Identify which cell holds the provided text, then report its (x, y) central coordinate. 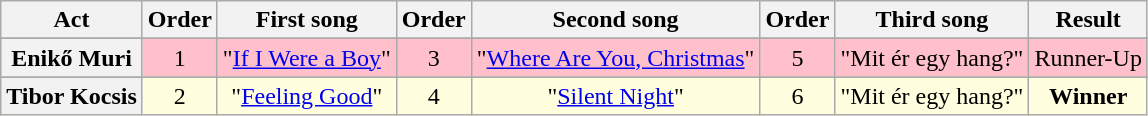
Winner (1088, 96)
Act (72, 20)
Second song (616, 20)
4 (434, 96)
Enikő Muri (72, 58)
1 (180, 58)
6 (798, 96)
2 (180, 96)
Third song (932, 20)
"Silent Night" (616, 96)
Tibor Kocsis (72, 96)
Result (1088, 20)
3 (434, 58)
5 (798, 58)
First song (306, 20)
"Where Are You, Christmas" (616, 58)
"If I Were a Boy" (306, 58)
Runner-Up (1088, 58)
"Feeling Good" (306, 96)
